Find where the given text appears and provide that cell's center as [x, y] coordinate. 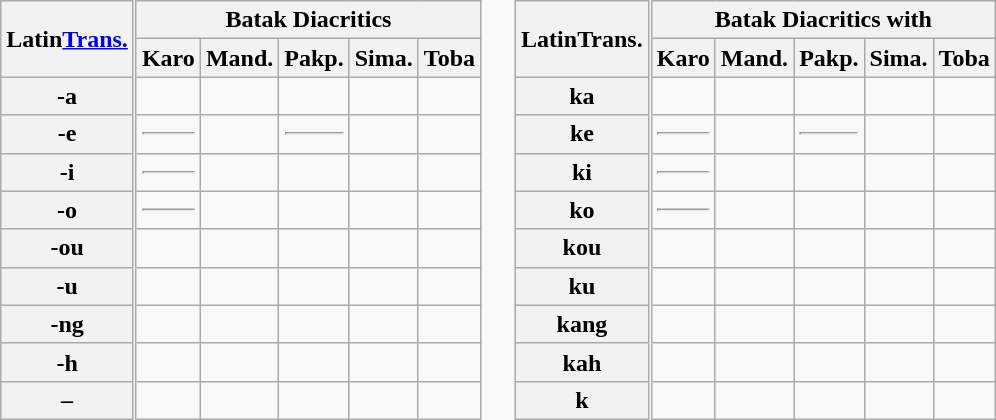
-h [68, 362]
ki [583, 172]
-u [68, 286]
-e [68, 134]
-o [68, 210]
ka [583, 96]
– [68, 400]
ke [583, 134]
kou [583, 248]
Batak Diacritics with [823, 20]
k [583, 400]
-ou [68, 248]
kah [583, 362]
ku [583, 286]
-i [68, 172]
Batak Diacritics [308, 20]
ko [583, 210]
kang [583, 324]
-a [68, 96]
-ng [68, 324]
